Pinpoint the cell where the given text exists, returning its (X, Y) midpoint coordinate. 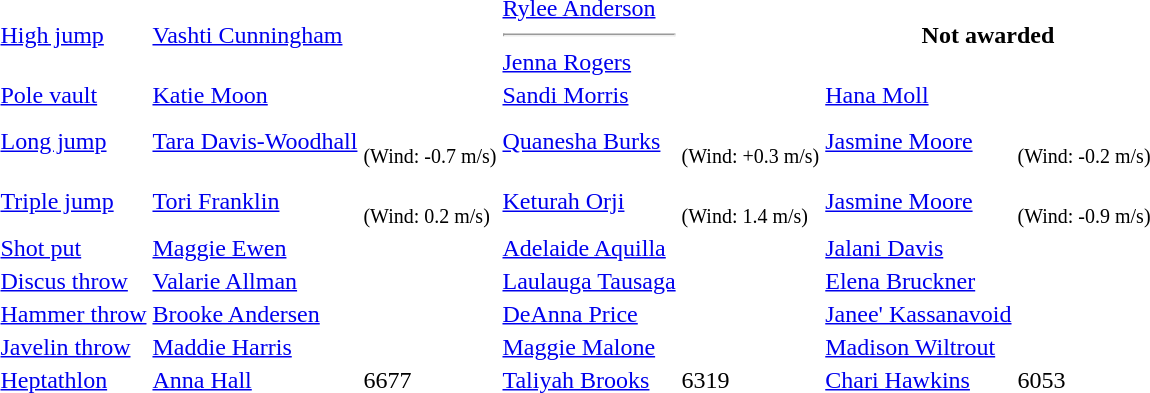
Elena Bruckner (918, 281)
Madison Wiltrout (918, 347)
Tori Franklin (255, 202)
(Wind: 0.2 m/s) (430, 202)
(Wind: +0.3 m/s) (750, 142)
Tara Davis-Woodhall (255, 142)
Adelaide Aquilla (589, 248)
Valarie Allman (255, 281)
Katie Moon (255, 95)
Laulauga Tausaga (589, 281)
Hana Moll (918, 95)
Maggie Malone (589, 347)
Maddie Harris (255, 347)
Janee' Kassanavoid (918, 314)
(Wind: -0.7 m/s) (430, 142)
Quanesha Burks (589, 142)
DeAnna Price (589, 314)
(Wind: 1.4 m/s) (750, 202)
Keturah Orji (589, 202)
Brooke Andersen (255, 314)
Sandi Morris (589, 95)
Jalani Davis (918, 248)
Maggie Ewen (255, 248)
